Capture the cell that displays the provided text and extract its [x, y] central coordinate. 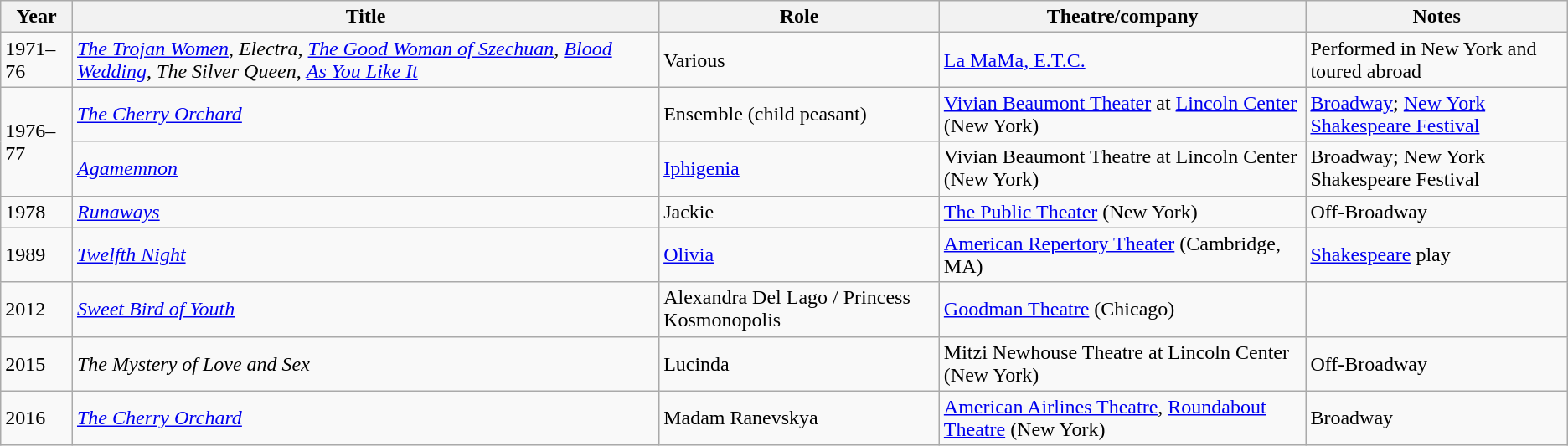
Sweet Bird of Youth [365, 310]
Runaways [365, 212]
Vivian Beaumont Theatre at Lincoln Center (New York) [1122, 169]
Broadway [1436, 418]
The Trojan Women, Electra, The Good Woman of Szechuan, Blood Wedding, The Silver Queen, As You Like It [365, 60]
The Public Theater (New York) [1122, 212]
Notes [1436, 17]
Theatre/company [1122, 17]
Iphigenia [799, 169]
Role [799, 17]
La MaMa, E.T.C. [1122, 60]
Various [799, 60]
American Repertory Theater (Cambridge, MA) [1122, 254]
2015 [37, 363]
1989 [37, 254]
American Airlines Theatre, Roundabout Theatre (New York) [1122, 418]
Madam Ranevskya [799, 418]
Jackie [799, 212]
Mitzi Newhouse Theatre at Lincoln Center (New York) [1122, 363]
Vivian Beaumont Theater at Lincoln Center (New York) [1122, 114]
1978 [37, 212]
Goodman Theatre (Chicago) [1122, 310]
Ensemble (child peasant) [799, 114]
1976–77 [37, 141]
Alexandra Del Lago / Princess Kosmonopolis [799, 310]
The Mystery of Love and Sex [365, 363]
Performed in New York and toured abroad [1436, 60]
Shakespeare play [1436, 254]
Agamemnon [365, 169]
Title [365, 17]
Year [37, 17]
1971–76 [37, 60]
Olivia [799, 254]
Twelfth Night [365, 254]
Lucinda [799, 363]
2016 [37, 418]
2012 [37, 310]
